From the cell containing the given text, extract its center point as [X, Y] coordinate. 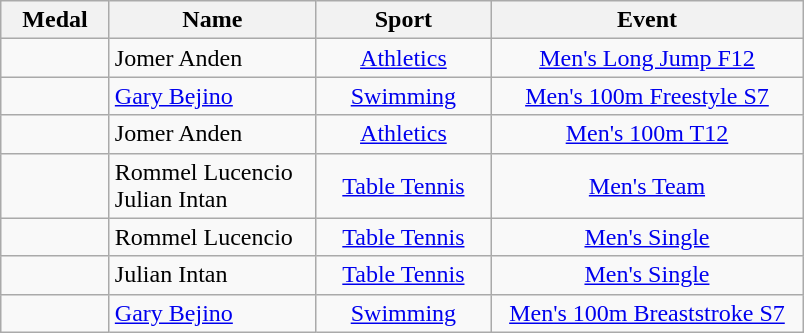
Julian Intan [212, 275]
Men's 100m T12 [646, 134]
Men's Team [646, 186]
Men's Long Jump F12 [646, 58]
Name [212, 20]
Rommel LucencioJulian Intan [212, 186]
Rommel Lucencio [212, 237]
Men's 100m Freestyle S7 [646, 96]
Men's 100m Breaststroke S7 [646, 313]
Sport [403, 20]
Event [646, 20]
Medal [56, 20]
